For the text-containing cell, return its midpoint in (X, Y) coordinate format. 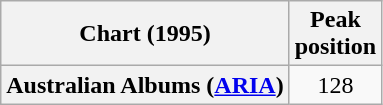
128 (335, 85)
Peakposition (335, 34)
Chart (1995) (145, 34)
Australian Albums (ARIA) (145, 85)
